Return (X, Y) of the center of cell containing provided text 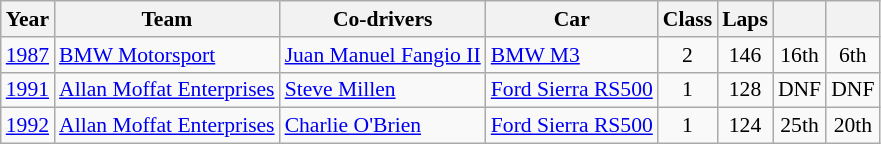
1991 (28, 90)
BMW Motorsport (167, 55)
1992 (28, 126)
2 (688, 55)
6th (852, 55)
Class (688, 19)
BMW M3 (572, 55)
16th (800, 55)
Laps (745, 19)
Co-drivers (383, 19)
Team (167, 19)
20th (852, 126)
Year (28, 19)
Car (572, 19)
146 (745, 55)
128 (745, 90)
Steve Millen (383, 90)
25th (800, 126)
1987 (28, 55)
124 (745, 126)
Juan Manuel Fangio II (383, 55)
Charlie O'Brien (383, 126)
